Find where the given text appears and provide that cell's center as (x, y) coordinate. 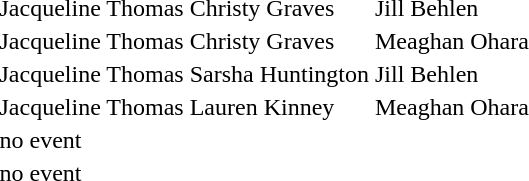
Christy Graves (279, 41)
Sarsha Huntington (279, 74)
Lauren Kinney (279, 107)
